Output the [X, Y] coordinate of the center of the cell containing the given text.  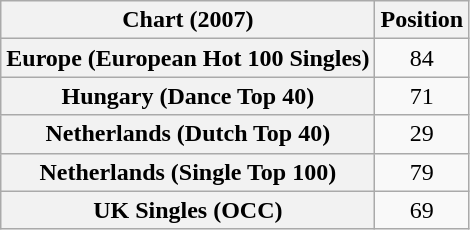
Position [422, 20]
Hungary (Dance Top 40) [188, 96]
UK Singles (OCC) [188, 210]
Netherlands (Dutch Top 40) [188, 134]
71 [422, 96]
Europe (European Hot 100 Singles) [188, 58]
29 [422, 134]
Netherlands (Single Top 100) [188, 172]
79 [422, 172]
69 [422, 210]
Chart (2007) [188, 20]
84 [422, 58]
